Determine the (X, Y) coordinate at the center of the cell enclosing the given text.  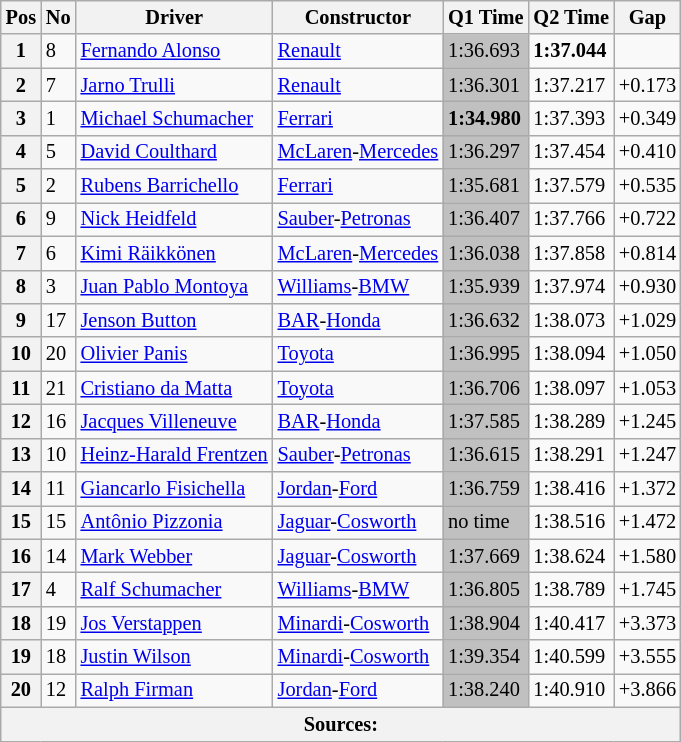
Q1 Time (486, 17)
+1.372 (648, 489)
+0.349 (648, 118)
Olivier Panis (174, 354)
1:37.393 (570, 118)
Jos Verstappen (174, 623)
Nick Heidfeld (174, 219)
1:37.766 (570, 219)
1:37.858 (570, 253)
21 (58, 388)
Heinz-Harald Frentzen (174, 455)
1:40.599 (570, 657)
1:38.789 (570, 589)
Constructor (358, 17)
1:37.585 (486, 421)
1:34.980 (486, 118)
1:36.995 (486, 354)
+1.050 (648, 354)
1:36.407 (486, 219)
+0.410 (648, 152)
1:38.094 (570, 354)
1:38.516 (570, 522)
+1.029 (648, 320)
+0.814 (648, 253)
Ralph Firman (174, 690)
+1.053 (648, 388)
1:38.904 (486, 623)
+3.373 (648, 623)
Justin Wilson (174, 657)
13 (21, 455)
1:37.044 (570, 51)
1:38.073 (570, 320)
1:37.974 (570, 287)
1:37.669 (486, 556)
Jacques Villeneuve (174, 421)
1:38.240 (486, 690)
1:37.579 (570, 186)
+1.245 (648, 421)
+0.722 (648, 219)
+0.173 (648, 85)
David Coulthard (174, 152)
1:38.624 (570, 556)
1:35.939 (486, 287)
+1.247 (648, 455)
No (58, 17)
Ralf Schumacher (174, 589)
Rubens Barrichello (174, 186)
1:38.097 (570, 388)
1:36.615 (486, 455)
1:40.910 (570, 690)
Driver (174, 17)
1:36.805 (486, 589)
Cristiano da Matta (174, 388)
Antônio Pizzonia (174, 522)
Pos (21, 17)
+3.555 (648, 657)
1:36.297 (486, 152)
Gap (648, 17)
1:39.354 (486, 657)
no time (486, 522)
Giancarlo Fisichella (174, 489)
1:35.681 (486, 186)
1:36.693 (486, 51)
+3.866 (648, 690)
Michael Schumacher (174, 118)
Q2 Time (570, 17)
1:38.416 (570, 489)
Kimi Räikkönen (174, 253)
1:36.706 (486, 388)
+1.472 (648, 522)
1:36.301 (486, 85)
1:38.289 (570, 421)
Jenson Button (174, 320)
1:36.759 (486, 489)
1:37.217 (570, 85)
+1.745 (648, 589)
1:37.454 (570, 152)
Juan Pablo Montoya (174, 287)
1:36.038 (486, 253)
Sources: (341, 724)
1:36.632 (486, 320)
+0.930 (648, 287)
Jarno Trulli (174, 85)
1:38.291 (570, 455)
1:40.417 (570, 623)
+1.580 (648, 556)
Fernando Alonso (174, 51)
Mark Webber (174, 556)
+0.535 (648, 186)
